Scan for the cell matching the given text and deliver its [x, y] coordinate at center. 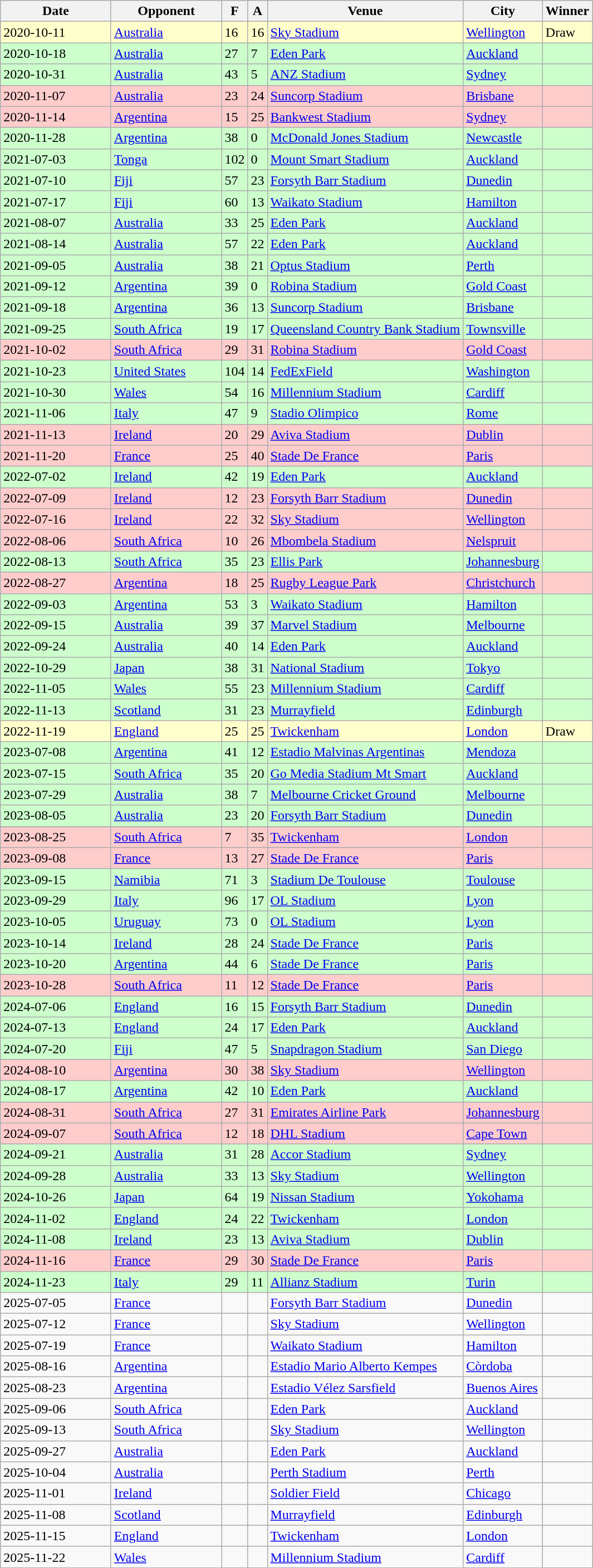
Estadio Malvinas Argentinas [365, 752]
2022-08-06 [56, 540]
2025-10-04 [56, 1472]
2022-10-29 [56, 668]
DHL Stadium [365, 1133]
2025-08-16 [56, 1367]
Chicago [503, 1493]
Ellis Park [365, 561]
Bankwest Stadium [365, 117]
Nelspruit [503, 540]
26 [257, 540]
McDonald Jones Stadium [365, 138]
2020-11-28 [56, 138]
2024-10-26 [56, 1197]
2024-07-06 [56, 1007]
Tonga [166, 159]
Nissan Stadium [365, 1197]
44 [235, 964]
Toulouse [503, 879]
2023-08-05 [56, 816]
Queensland Country Bank Stadium [365, 329]
Rome [503, 413]
2025-07-05 [56, 1303]
21 [257, 265]
2024-09-28 [56, 1176]
2024-11-16 [56, 1260]
Townsville [503, 329]
Estadio Mario Alberto Kempes [365, 1367]
41 [235, 752]
Mendoza [503, 752]
2023-09-29 [56, 900]
2025-09-27 [56, 1451]
Tokyo [503, 668]
2023-10-05 [56, 921]
Snapdragon Stadium [365, 1049]
2021-07-17 [56, 201]
National Stadium [365, 668]
60 [235, 201]
City [503, 11]
2020-10-11 [56, 32]
2023-08-25 [56, 837]
96 [235, 900]
2024-11-02 [56, 1218]
2024-08-31 [56, 1112]
2025-09-13 [56, 1430]
2023-07-15 [56, 773]
Christchurch [503, 583]
2023-10-14 [56, 943]
2025-11-08 [56, 1515]
2021-09-18 [56, 308]
Marvel Stadium [365, 625]
6 [257, 964]
2022-07-16 [56, 519]
2025-07-19 [56, 1345]
2021-08-07 [56, 223]
United States [166, 371]
San Diego [503, 1049]
2025-08-23 [56, 1388]
37 [257, 625]
2024-09-07 [56, 1133]
2021-11-20 [56, 456]
102 [235, 159]
2022-07-02 [56, 477]
2020-11-14 [56, 117]
2024-09-21 [56, 1155]
2022-09-24 [56, 647]
2021-09-12 [56, 287]
2024-07-20 [56, 1049]
2021-10-23 [56, 371]
2024-08-17 [56, 1091]
Stadio Olimpico [365, 413]
A [257, 11]
73 [235, 921]
Mount Smart Stadium [365, 159]
2022-08-27 [56, 583]
Soldier Field [365, 1493]
104 [235, 371]
53 [235, 604]
2022-09-15 [56, 625]
Go Media Stadium Mt Smart [365, 773]
2025-11-22 [56, 1557]
FedExField [365, 371]
2022-08-13 [56, 561]
64 [235, 1197]
Winner [567, 11]
Washington [503, 371]
2024-11-23 [56, 1281]
43 [235, 75]
Turin [503, 1281]
2022-07-09 [56, 498]
55 [235, 689]
2025-11-01 [56, 1493]
2021-08-14 [56, 244]
2024-08-10 [56, 1070]
2020-10-18 [56, 53]
2022-11-05 [56, 689]
Accor Stadium [365, 1155]
Rugby League Park [365, 583]
2022-11-13 [56, 710]
2023-10-20 [56, 964]
Stadium De Toulouse [365, 879]
2023-07-29 [56, 795]
Estadio Vélez Sarsfield [365, 1388]
2023-10-28 [56, 985]
2021-07-10 [56, 180]
2025-09-06 [56, 1409]
2025-07-12 [56, 1324]
2020-11-07 [56, 96]
2021-07-03 [56, 159]
Namibia [166, 879]
Buenos Aires [503, 1388]
Emirates Airline Park [365, 1112]
36 [235, 308]
Opponent [166, 11]
2021-11-06 [56, 413]
ANZ Stadium [365, 75]
2022-09-03 [56, 604]
2021-09-05 [56, 265]
2023-07-08 [56, 752]
Mbombela Stadium [365, 540]
Cape Town [503, 1133]
F [235, 11]
2020-10-31 [56, 75]
2023-09-15 [56, 879]
71 [235, 879]
2021-10-30 [56, 392]
54 [235, 392]
Allianz Stadium [365, 1281]
Yokohama [503, 1197]
9 [257, 413]
Optus Stadium [365, 265]
Date [56, 11]
Newcastle [503, 138]
Perth Stadium [365, 1472]
2024-11-08 [56, 1239]
32 [257, 519]
Melbourne Cricket Ground [365, 795]
2024-07-13 [56, 1028]
2021-11-13 [56, 435]
2023-09-08 [56, 858]
2022-11-19 [56, 731]
Còrdoba [503, 1367]
2021-09-25 [56, 329]
Venue [365, 11]
2025-11-15 [56, 1536]
Uruguay [166, 921]
2021-10-02 [56, 350]
